Search for the cell housing the specified text and yield its (X, Y) center coordinate. 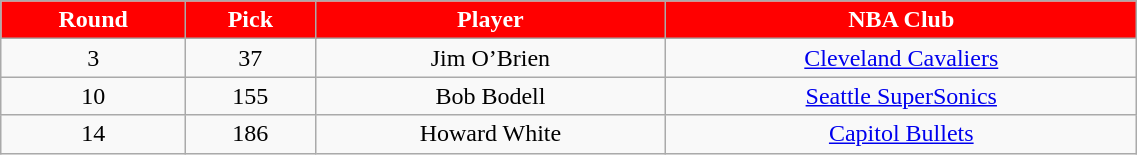
Howard White (490, 134)
Seattle SuperSonics (902, 96)
Pick (251, 20)
Jim O’Brien (490, 58)
37 (251, 58)
3 (94, 58)
Bob Bodell (490, 96)
10 (94, 96)
Cleveland Cavaliers (902, 58)
14 (94, 134)
Capitol Bullets (902, 134)
186 (251, 134)
Round (94, 20)
155 (251, 96)
Player (490, 20)
NBA Club (902, 20)
